Return [x, y] of the center of cell containing provided text 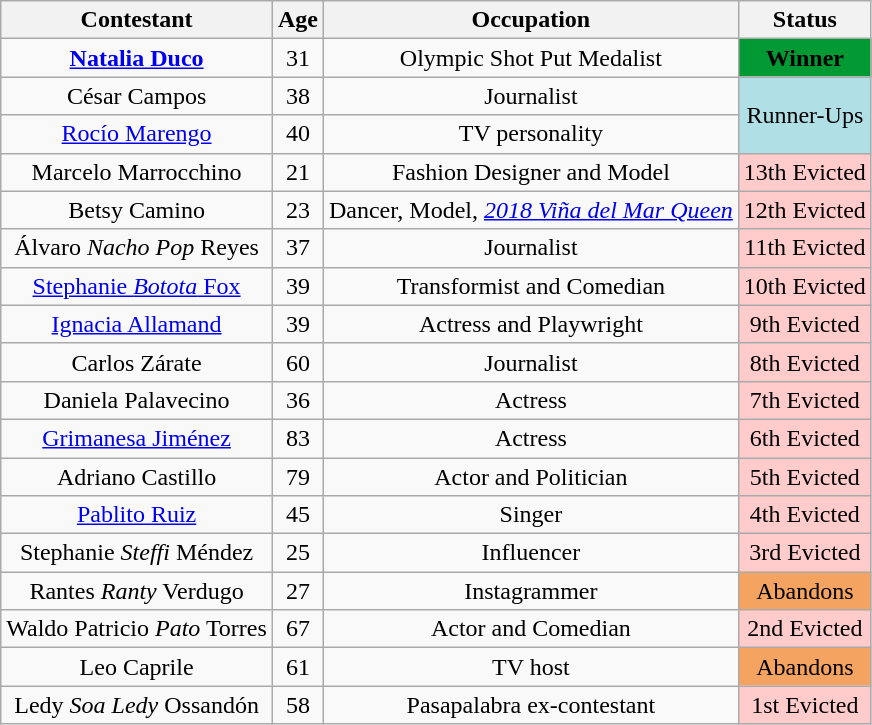
César Campos [137, 96]
31 [298, 58]
Marcelo Marrocchino [137, 172]
Pasapalabra ex-contestant [530, 705]
1st Evicted [804, 705]
Occupation [530, 20]
Instagrammer [530, 591]
Grimanesa Jiménez [137, 438]
TV personality [530, 134]
23 [298, 210]
37 [298, 248]
Ledy Soa Ledy Ossandón [137, 705]
79 [298, 477]
Actor and Comedian [530, 629]
Pablito Ruiz [137, 515]
25 [298, 553]
Contestant [137, 20]
Carlos Zárate [137, 362]
Leo Caprile [137, 667]
6th Evicted [804, 438]
9th Evicted [804, 324]
36 [298, 400]
Fashion Designer and Model [530, 172]
Influencer [530, 553]
Actor and Politician [530, 477]
Natalia Duco [137, 58]
Runner-Ups [804, 115]
13th Evicted [804, 172]
Waldo Patricio Pato Torres [137, 629]
38 [298, 96]
Age [298, 20]
45 [298, 515]
Adriano Castillo [137, 477]
Dancer, Model, 2018 Viña del Mar Queen [530, 210]
Singer [530, 515]
60 [298, 362]
67 [298, 629]
4th Evicted [804, 515]
11th Evicted [804, 248]
Olympic Shot Put Medalist [530, 58]
7th Evicted [804, 400]
TV host [530, 667]
Actress and Playwright [530, 324]
83 [298, 438]
27 [298, 591]
10th Evicted [804, 286]
40 [298, 134]
Daniela Palavecino [137, 400]
Álvaro Nacho Pop Reyes [137, 248]
2nd Evicted [804, 629]
58 [298, 705]
Betsy Camino [137, 210]
61 [298, 667]
8th Evicted [804, 362]
Transformist and Comedian [530, 286]
Stephanie Steffi Méndez [137, 553]
Rocío Marengo [137, 134]
Status [804, 20]
12th Evicted [804, 210]
Rantes Ranty Verdugo [137, 591]
Ignacia Allamand [137, 324]
Stephanie Botota Fox [137, 286]
5th Evicted [804, 477]
3rd Evicted [804, 553]
Winner [804, 58]
21 [298, 172]
